Identify which cell holds the provided text, then report its [X, Y] central coordinate. 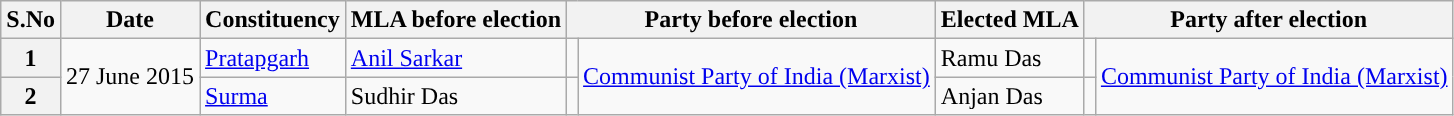
Date [130, 20]
Party before election [752, 20]
Party after election [1268, 20]
MLA before election [456, 20]
Elected MLA [1010, 20]
S.No [31, 20]
27 June 2015 [130, 77]
Ramu Das [1010, 58]
Pratapgarh [273, 58]
Constituency [273, 20]
1 [31, 58]
Sudhir Das [456, 96]
Anil Sarkar [456, 58]
2 [31, 96]
Surma [273, 96]
Anjan Das [1010, 96]
